Scan for the cell matching the given text and deliver its [X, Y] coordinate at center. 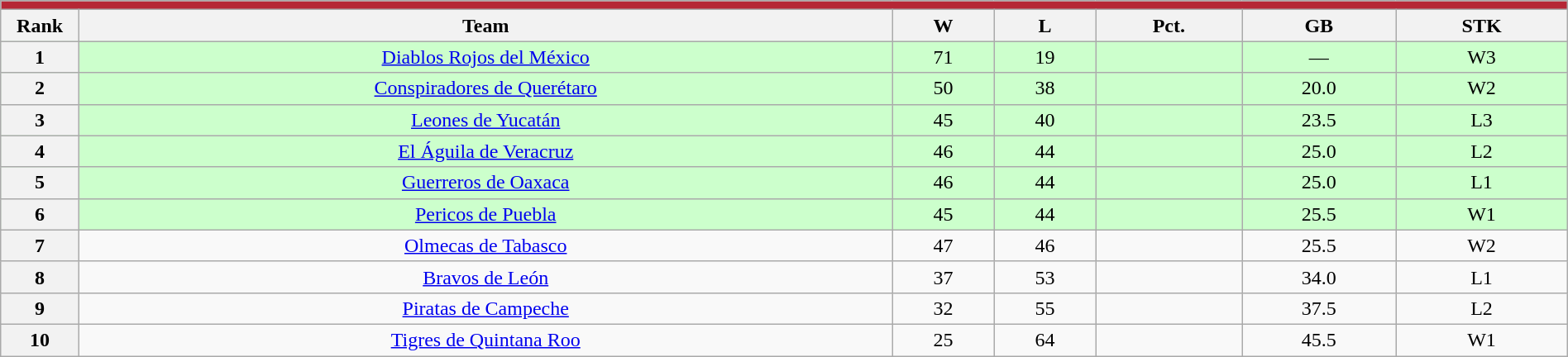
71 [943, 57]
8 [40, 277]
GB [1319, 26]
20.0 [1319, 88]
50 [943, 88]
Tigres de Quintana Roo [485, 340]
2 [40, 88]
Pct. [1169, 26]
L [1045, 26]
32 [943, 308]
10 [40, 340]
37 [943, 277]
Team [485, 26]
5 [40, 183]
Olmecas de Tabasco [485, 245]
3 [40, 120]
38 [1045, 88]
— [1319, 57]
Diablos Rojos del México [485, 57]
7 [40, 245]
23.5 [1319, 120]
40 [1045, 120]
STK [1482, 26]
Conspiradores de Querétaro [485, 88]
Guerreros de Oaxaca [485, 183]
W [943, 26]
Bravos de León [485, 277]
64 [1045, 340]
Piratas de Campeche [485, 308]
25 [943, 340]
Pericos de Puebla [485, 214]
53 [1045, 277]
47 [943, 245]
19 [1045, 57]
W3 [1482, 57]
1 [40, 57]
El Águila de Veracruz [485, 151]
Rank [40, 26]
Leones de Yucatán [485, 120]
6 [40, 214]
9 [40, 308]
4 [40, 151]
L3 [1482, 120]
34.0 [1319, 277]
37.5 [1319, 308]
55 [1045, 308]
45.5 [1319, 340]
